Scan for the cell matching the given text and deliver its [x, y] coordinate at center. 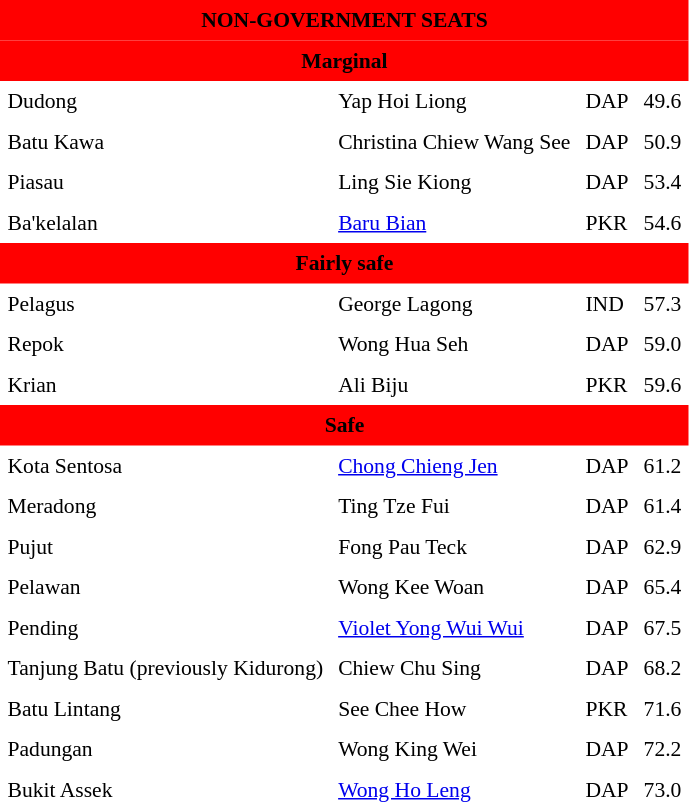
59.0 [662, 344]
68.2 [662, 668]
61.2 [662, 465]
Piasau [166, 182]
Fong Pau Teck [454, 546]
Safe [344, 425]
Violet Yong Wui Wui [454, 627]
Meradong [166, 506]
Ling Sie Kiong [454, 182]
Repok [166, 344]
Baru Bian [454, 222]
Tanjung Batu (previously Kidurong) [166, 668]
Ting Tze Fui [454, 506]
59.6 [662, 384]
54.6 [662, 222]
67.5 [662, 627]
Ali Biju [454, 384]
George Lagong [454, 303]
65.4 [662, 587]
Pending [166, 627]
72.2 [662, 749]
61.4 [662, 506]
53.4 [662, 182]
IND [607, 303]
Wong King Wei [454, 749]
Wong Hua Seh [454, 344]
Yap Hoi Liong [454, 101]
Christina Chiew Wang See [454, 141]
Fairly safe [344, 263]
62.9 [662, 546]
Kota Sentosa [166, 465]
57.3 [662, 303]
Pelagus [166, 303]
See Chee How [454, 708]
Krian [166, 384]
Dudong [166, 101]
Batu Kawa [166, 141]
Padungan [166, 749]
49.6 [662, 101]
Pelawan [166, 587]
Batu Lintang [166, 708]
50.9 [662, 141]
71.6 [662, 708]
NON-GOVERNMENT SEATS [344, 20]
Marginal [344, 60]
Chong Chieng Jen [454, 465]
Pujut [166, 546]
Ba'kelalan [166, 222]
Chiew Chu Sing [454, 668]
Wong Kee Woan [454, 587]
